Detect which cell encompasses the target text, then output its [X, Y] center coordinate. 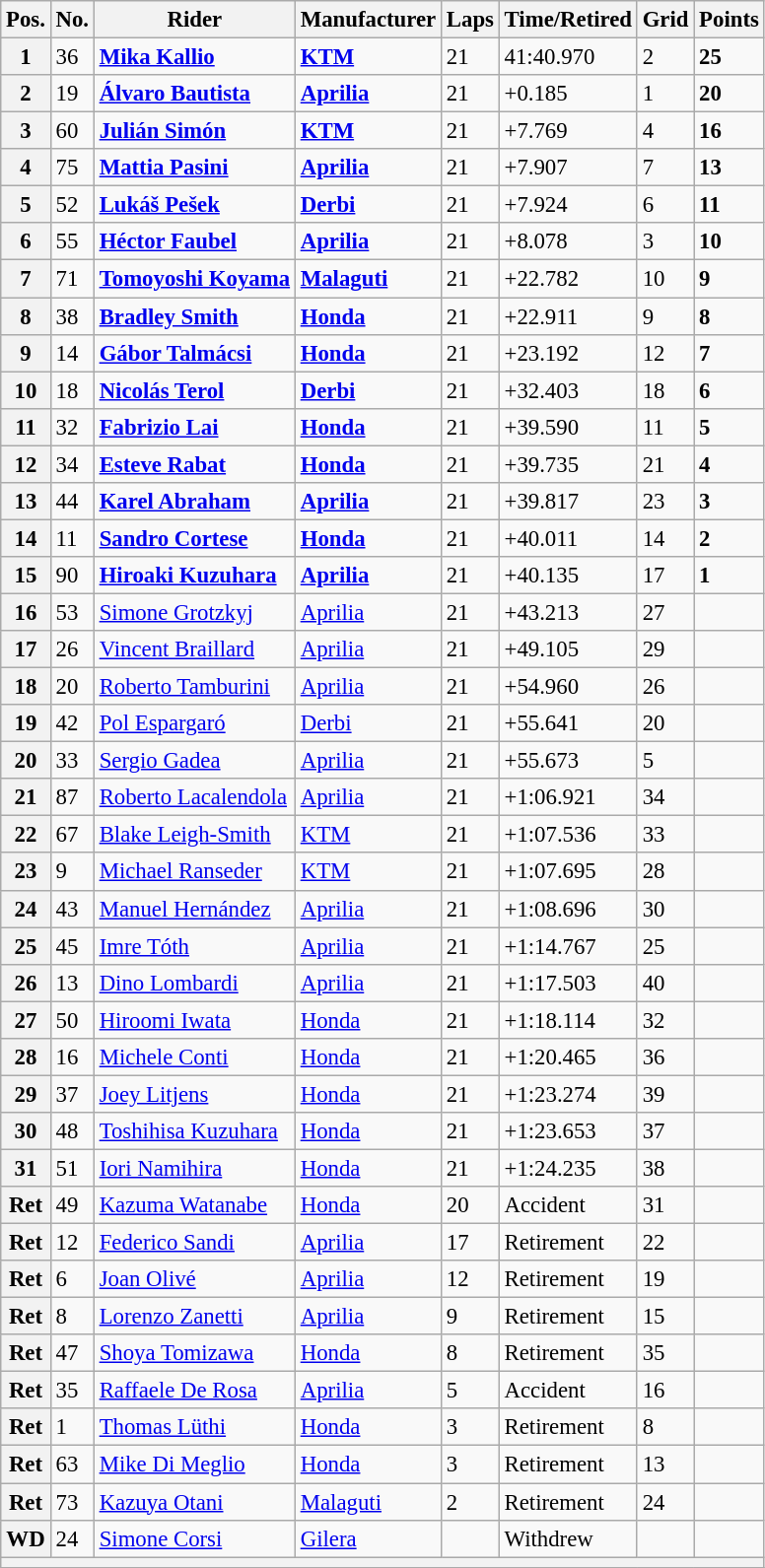
Mike Di Meglio [194, 1465]
Imre Tóth [194, 946]
Toshihisa Kuzuhara [194, 1131]
Pos. [26, 20]
+7.907 [568, 168]
39 [664, 1094]
Kazuma Watanabe [194, 1205]
42 [72, 723]
Michele Conti [194, 1057]
Sergio Gadea [194, 761]
+7.769 [568, 131]
63 [72, 1465]
52 [72, 205]
+1:18.114 [568, 1020]
+1:07.536 [568, 835]
49 [72, 1205]
+22.782 [568, 279]
Bradley Smith [194, 316]
+1:14.767 [568, 946]
+1:23.653 [568, 1131]
+23.192 [568, 353]
71 [72, 279]
Mika Kallio [194, 57]
Héctor Faubel [194, 241]
Fabrizio Lai [194, 427]
Simone Corsi [194, 1538]
Tomoyoshi Koyama [194, 279]
53 [72, 612]
Dino Lombardi [194, 983]
Manuel Hernández [194, 909]
Time/Retired [568, 20]
+40.011 [568, 538]
Gilera [368, 1538]
+55.641 [568, 723]
+43.213 [568, 612]
87 [72, 797]
Joan Olivé [194, 1279]
+22.911 [568, 316]
48 [72, 1131]
45 [72, 946]
+32.403 [568, 390]
Julián Simón [194, 131]
Michael Ranseder [194, 872]
+49.105 [568, 649]
47 [72, 1353]
Karel Abraham [194, 502]
Vincent Braillard [194, 649]
60 [72, 131]
+1:06.921 [568, 797]
+1:07.695 [568, 872]
+40.135 [568, 576]
Nicolás Terol [194, 390]
Esteve Rabat [194, 464]
73 [72, 1502]
Roberto Tamburini [194, 687]
Lorenzo Zanetti [194, 1317]
Álvaro Bautista [194, 94]
Joey Litjens [194, 1094]
51 [72, 1168]
41:40.970 [568, 57]
Federico Sandi [194, 1243]
Withdrew [568, 1538]
+1:08.696 [568, 909]
Shoya Tomizawa [194, 1353]
Manufacturer [368, 20]
90 [72, 576]
+55.673 [568, 761]
Gábor Talmácsi [194, 353]
Blake Leigh-Smith [194, 835]
Iori Namihira [194, 1168]
WD [26, 1538]
+39.817 [568, 502]
Sandro Cortese [194, 538]
Laps [471, 20]
Rider [194, 20]
Lukáš Pešek [194, 205]
No. [72, 20]
+39.735 [568, 464]
+7.924 [568, 205]
55 [72, 241]
50 [72, 1020]
40 [664, 983]
43 [72, 909]
+39.590 [568, 427]
+54.960 [568, 687]
44 [72, 502]
+1:24.235 [568, 1168]
75 [72, 168]
Roberto Lacalendola [194, 797]
+1:17.503 [568, 983]
Mattia Pasini [194, 168]
Points [730, 20]
Simone Grotzkyj [194, 612]
+1:23.274 [568, 1094]
Kazuya Otani [194, 1502]
+8.078 [568, 241]
Thomas Lüthi [194, 1428]
Raffaele De Rosa [194, 1391]
Grid [664, 20]
+0.185 [568, 94]
Hiroaki Kuzuhara [194, 576]
67 [72, 835]
Pol Espargaró [194, 723]
+1:20.465 [568, 1057]
Hiroomi Iwata [194, 1020]
